Determine the [X, Y] coordinate at the center of the cell enclosing the given text.  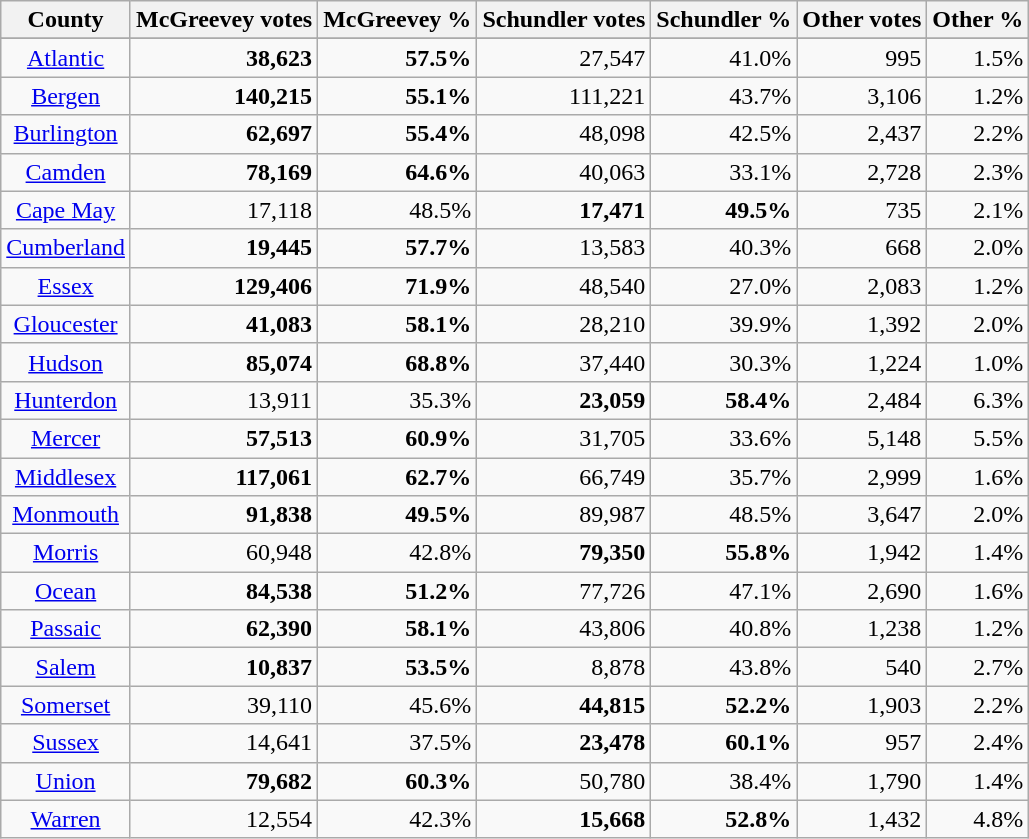
42.5% [724, 134]
2,690 [862, 591]
64.6% [398, 172]
60.1% [724, 743]
39.9% [724, 324]
37.5% [398, 743]
Mercer [66, 438]
Middlesex [66, 477]
50,780 [564, 781]
52.2% [724, 705]
47.1% [724, 591]
17,118 [224, 210]
23,478 [564, 743]
85,074 [224, 362]
17,471 [564, 210]
1,392 [862, 324]
71.9% [398, 286]
91,838 [224, 515]
Ocean [66, 591]
129,406 [224, 286]
2,728 [862, 172]
52.8% [724, 819]
1,790 [862, 781]
40.3% [724, 248]
55.1% [398, 96]
43.8% [724, 667]
2,999 [862, 477]
40.8% [724, 629]
Schundler % [724, 20]
48,098 [564, 134]
Cape May [66, 210]
Sussex [66, 743]
48,540 [564, 286]
735 [862, 210]
1.5% [978, 58]
1,432 [862, 819]
3,647 [862, 515]
35.7% [724, 477]
Monmouth [66, 515]
Hudson [66, 362]
Camden [66, 172]
40,063 [564, 172]
43,806 [564, 629]
3,106 [862, 96]
79,350 [564, 553]
55.4% [398, 134]
35.3% [398, 400]
28,210 [564, 324]
13,911 [224, 400]
66,749 [564, 477]
60.3% [398, 781]
1,942 [862, 553]
McGreevey % [398, 20]
540 [862, 667]
Essex [66, 286]
8,878 [564, 667]
43.7% [724, 96]
Warren [66, 819]
19,445 [224, 248]
13,583 [564, 248]
2.4% [978, 743]
42.8% [398, 553]
45.6% [398, 705]
60,948 [224, 553]
140,215 [224, 96]
77,726 [564, 591]
10,837 [224, 667]
57.5% [398, 58]
McGreevey votes [224, 20]
41,083 [224, 324]
84,538 [224, 591]
89,987 [564, 515]
57,513 [224, 438]
37,440 [564, 362]
38.4% [724, 781]
79,682 [224, 781]
Hunterdon [66, 400]
Bergen [66, 96]
33.6% [724, 438]
14,641 [224, 743]
1,224 [862, 362]
Somerset [66, 705]
957 [862, 743]
Passaic [66, 629]
Other % [978, 20]
33.1% [724, 172]
15,668 [564, 819]
41.0% [724, 58]
30.3% [724, 362]
111,221 [564, 96]
60.9% [398, 438]
2.1% [978, 210]
57.7% [398, 248]
4.8% [978, 819]
38,623 [224, 58]
31,705 [564, 438]
Morris [66, 553]
44,815 [564, 705]
39,110 [224, 705]
Burlington [66, 134]
2.3% [978, 172]
1,238 [862, 629]
55.8% [724, 553]
5,148 [862, 438]
Gloucester [66, 324]
62,697 [224, 134]
995 [862, 58]
62,390 [224, 629]
2.7% [978, 667]
2,083 [862, 286]
2,437 [862, 134]
51.2% [398, 591]
117,061 [224, 477]
58.4% [724, 400]
2,484 [862, 400]
Union [66, 781]
62.7% [398, 477]
668 [862, 248]
1.0% [978, 362]
27.0% [724, 286]
68.8% [398, 362]
County [66, 20]
Salem [66, 667]
53.5% [398, 667]
12,554 [224, 819]
Other votes [862, 20]
1,903 [862, 705]
23,059 [564, 400]
6.3% [978, 400]
Atlantic [66, 58]
27,547 [564, 58]
78,169 [224, 172]
Schundler votes [564, 20]
42.3% [398, 819]
5.5% [978, 438]
Cumberland [66, 248]
